Scan for the cell matching the given text and deliver its (x, y) coordinate at center. 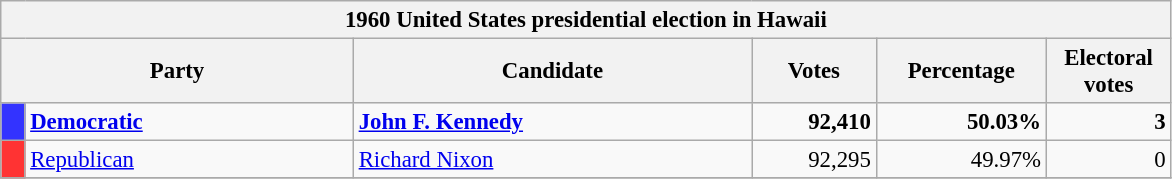
3 (1108, 122)
49.97% (961, 160)
Candidate (552, 72)
50.03% (961, 122)
John F. Kennedy (552, 122)
Richard Nixon (552, 160)
Percentage (961, 72)
0 (1108, 160)
Electoral votes (1108, 72)
Party (178, 72)
1960 United States presidential election in Hawaii (586, 20)
Republican (189, 160)
Votes (814, 72)
92,410 (814, 122)
92,295 (814, 160)
Democratic (189, 122)
